From the cell containing the given text, extract its center point as (X, Y) coordinate. 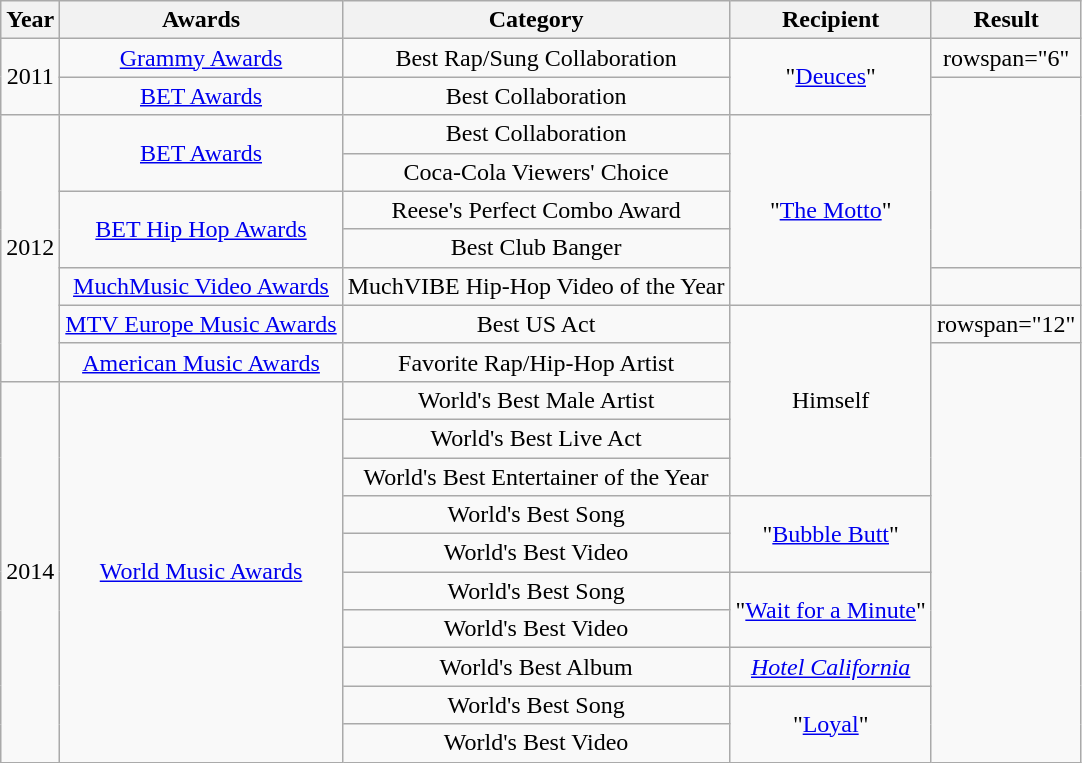
"Wait for a Minute" (830, 610)
Grammy Awards (201, 58)
rowspan="6" (1006, 58)
Coca-Cola Viewers' Choice (536, 172)
World's Best Album (536, 667)
Best Club Banger (536, 248)
Hotel California (830, 667)
"Bubble Butt" (830, 534)
2011 (30, 77)
"Loyal" (830, 724)
Awards (201, 20)
Best US Act (536, 324)
World Music Awards (201, 572)
American Music Awards (201, 362)
MuchVIBE Hip-Hop Video of the Year (536, 286)
Year (30, 20)
Recipient (830, 20)
2012 (30, 248)
Favorite Rap/Hip-Hop Artist (536, 362)
Best Rap/Sung Collaboration (536, 58)
MuchMusic Video Awards (201, 286)
World's Best Live Act (536, 438)
Himself (830, 400)
"Deuces" (830, 77)
Reese's Perfect Combo Award (536, 210)
World's Best Male Artist (536, 400)
Result (1006, 20)
BET Hip Hop Awards (201, 229)
MTV Europe Music Awards (201, 324)
Category (536, 20)
"The Motto" (830, 210)
2014 (30, 572)
rowspan="12" (1006, 324)
World's Best Entertainer of the Year (536, 477)
